Return the [x, y] coordinate for the center point of the cell that contains the specified text.  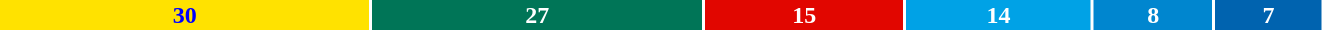
15 [804, 15]
14 [998, 15]
30 [184, 15]
7 [1269, 15]
27 [537, 15]
8 [1154, 15]
